Provide the (x, y) coordinate of the cell's center where the given text is located.  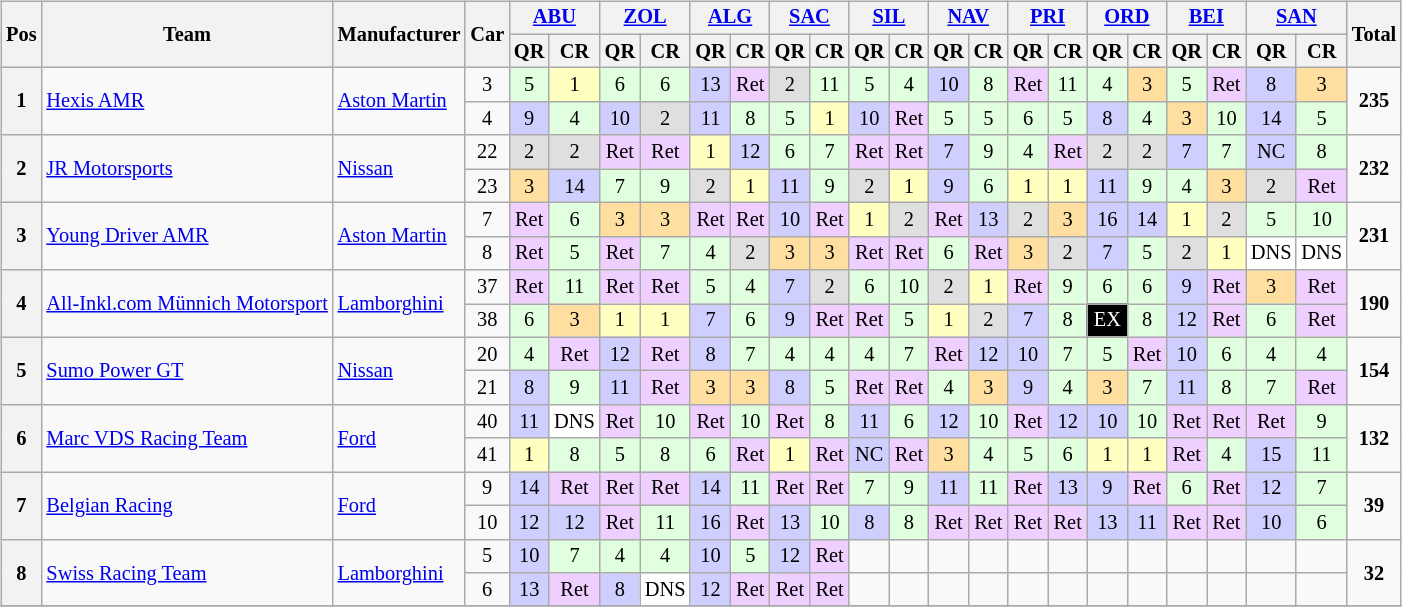
39 (1374, 506)
38 (487, 321)
EX (1107, 321)
40 (487, 422)
Car (487, 34)
Total (1374, 34)
ORD (1126, 18)
PRI (1048, 18)
22 (487, 152)
Marc VDS Racing Team (186, 438)
23 (487, 186)
JR Motorsports (186, 168)
20 (487, 354)
Swiss Racing Team (186, 572)
SAC (810, 18)
All-Inkl.com Münnich Motorsport (186, 304)
Sumo Power GT (186, 370)
NAV (968, 18)
Young Driver AMR (186, 236)
190 (1374, 304)
SIL (888, 18)
15 (1271, 455)
132 (1374, 438)
37 (487, 287)
ALG (730, 18)
41 (487, 455)
SAN (1296, 18)
ZOL (646, 18)
BEI (1206, 18)
21 (487, 388)
Manufacturer (400, 34)
235 (1374, 102)
32 (1374, 572)
231 (1374, 236)
232 (1374, 168)
154 (1374, 370)
Belgian Racing (186, 506)
Team (186, 34)
Pos (21, 34)
ABU (554, 18)
Hexis AMR (186, 102)
